Scan for the cell matching the given text and deliver its (x, y) coordinate at center. 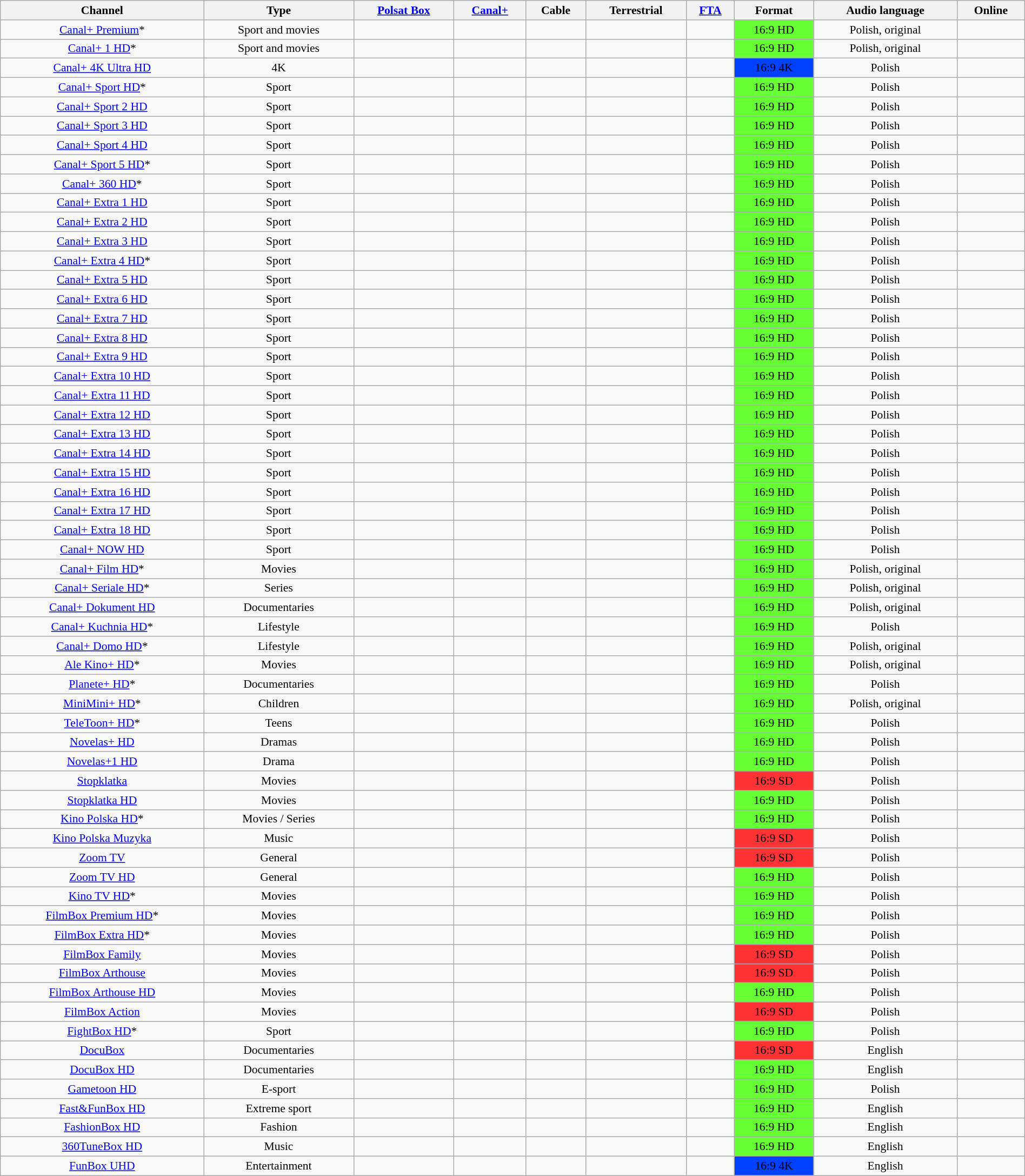
Stopklatka HD (102, 800)
Fashion (279, 1127)
FashionBox HD (102, 1127)
Canal+ Premium* (102, 30)
E-sport (279, 1089)
Canal+ 360 HD* (102, 184)
Polsat Box (403, 10)
Channel (102, 10)
Canal+ Extra 5 HD (102, 280)
Canal+ Sport 5 HD* (102, 164)
Kino TV HD* (102, 896)
FilmBox Action (102, 1012)
FilmBox Family (102, 954)
FightBox HD* (102, 1031)
Type (279, 10)
Canal+ (490, 10)
Fast&FunBox HD (102, 1108)
Canal+ Kuchnia HD* (102, 627)
Canal+ Sport HD* (102, 88)
Canal+ Extra 13 HD (102, 434)
MiniMini+ HD* (102, 704)
TeleToon+ HD* (102, 723)
FilmBox Premium HD* (102, 916)
FilmBox Extra HD* (102, 935)
FilmBox Arthouse (102, 973)
Canal+ Extra 7 HD (102, 318)
Canal+ Extra 6 HD (102, 300)
Entertainment (279, 1166)
Novelas+1 HD (102, 762)
Canal+ Extra 16 HD (102, 492)
Kino Polska HD* (102, 819)
Canal+ Sport 3 HD (102, 126)
4K (279, 68)
Format (774, 10)
Zoom TV HD (102, 877)
DocuBox HD (102, 1070)
Zoom TV (102, 858)
Canal+ NOW HD (102, 550)
Cable (556, 10)
Canal+ Extra 18 HD (102, 530)
Canal+ Sport 2 HD (102, 107)
Canal+ Extra 14 HD (102, 454)
Canal+ Sport 4 HD (102, 145)
Canal+ Extra 12 HD (102, 415)
Canal+ Extra 10 HD (102, 376)
FTA (710, 10)
Canal+ Extra 9 HD (102, 357)
Canal+ Extra 3 HD (102, 242)
Ale Kino+ HD* (102, 665)
DocuBox (102, 1051)
Teens (279, 723)
360TuneBox HD (102, 1147)
Dramas (279, 742)
Kino Polska Muzyka (102, 839)
Canal+ Extra 8 HD (102, 338)
Canal+ Extra 2 HD (102, 222)
Canal+ Extra 11 HD (102, 396)
Novelas+ HD (102, 742)
Canal+ Dokument HD (102, 608)
Canal+ Film HD* (102, 569)
Audio language (886, 10)
Canal+ Extra 17 HD (102, 511)
FunBox UHD (102, 1166)
Planete+ HD* (102, 685)
Extreme sport (279, 1108)
Gametoon HD (102, 1089)
Canal+ Extra 15 HD (102, 473)
Canal+ Domo HD* (102, 646)
Terrestrial (636, 10)
Canal+ 1 HD* (102, 49)
Movies / Series (279, 819)
Series (279, 588)
Canal+ Extra 4 HD* (102, 261)
Stopklatka (102, 781)
Children (279, 704)
FilmBox Arthouse HD (102, 993)
Canal+ Seriale HD* (102, 588)
Canal+ 4K Ultra HD (102, 68)
Drama (279, 762)
Canal+ Extra 1 HD (102, 203)
Online (990, 10)
